Determine the (X, Y) coordinate at the center of the cell enclosing the given text.  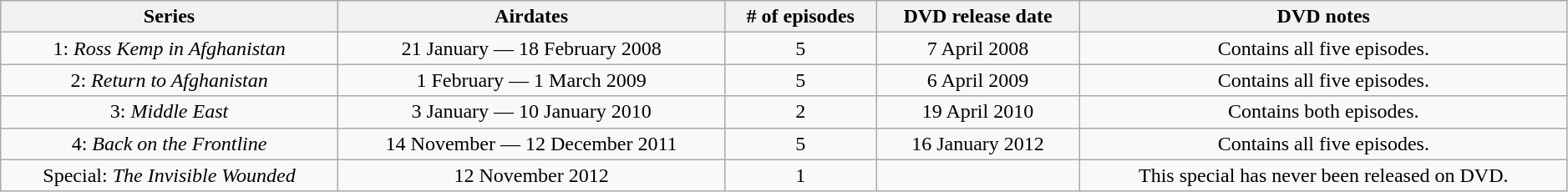
1: Ross Kemp in Afghanistan (170, 48)
DVD release date (978, 17)
1 February — 1 March 2009 (531, 80)
This special has never been released on DVD. (1323, 175)
1 (800, 175)
16 January 2012 (978, 144)
19 April 2010 (978, 112)
2: Return to Afghanistan (170, 80)
Series (170, 17)
# of episodes (800, 17)
21 January — 18 February 2008 (531, 48)
2 (800, 112)
4: Back on the Frontline (170, 144)
DVD notes (1323, 17)
6 April 2009 (978, 80)
14 November — 12 December 2011 (531, 144)
Contains both episodes. (1323, 112)
12 November 2012 (531, 175)
3: Middle East (170, 112)
Airdates (531, 17)
3 January — 10 January 2010 (531, 112)
7 April 2008 (978, 48)
Special: The Invisible Wounded (170, 175)
